Return (x, y) of the center of cell containing provided text 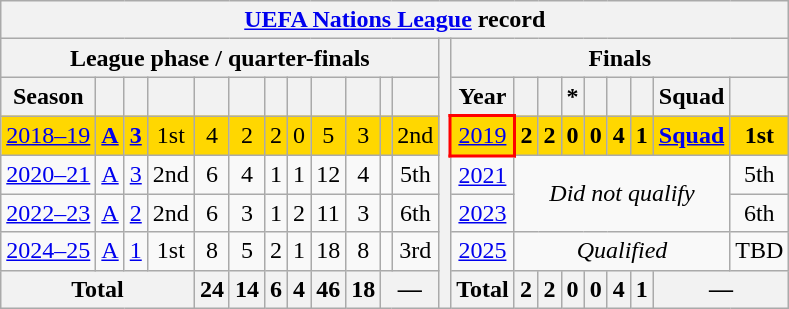
14 (246, 289)
2022–23 (48, 213)
2025 (483, 251)
3rd (416, 251)
TBD (760, 251)
Did not qualify (622, 194)
2019 (483, 136)
2023 (483, 213)
League phase / quarter-finals (220, 58)
2021 (483, 174)
Finals (620, 58)
Season (48, 96)
24 (212, 289)
46 (328, 289)
* (572, 96)
12 (328, 174)
2024–25 (48, 251)
UEFA Nations League record (395, 20)
2018–19 (48, 136)
2020–21 (48, 174)
Qualified (622, 251)
Year (483, 96)
11 (328, 213)
